Identify which cell holds the provided text, then report its [X, Y] central coordinate. 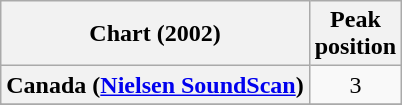
Peakposition [355, 34]
Canada (Nielsen SoundScan) [155, 85]
3 [355, 85]
Chart (2002) [155, 34]
